Determine the (x, y) coordinate at the center of the cell enclosing the given text.  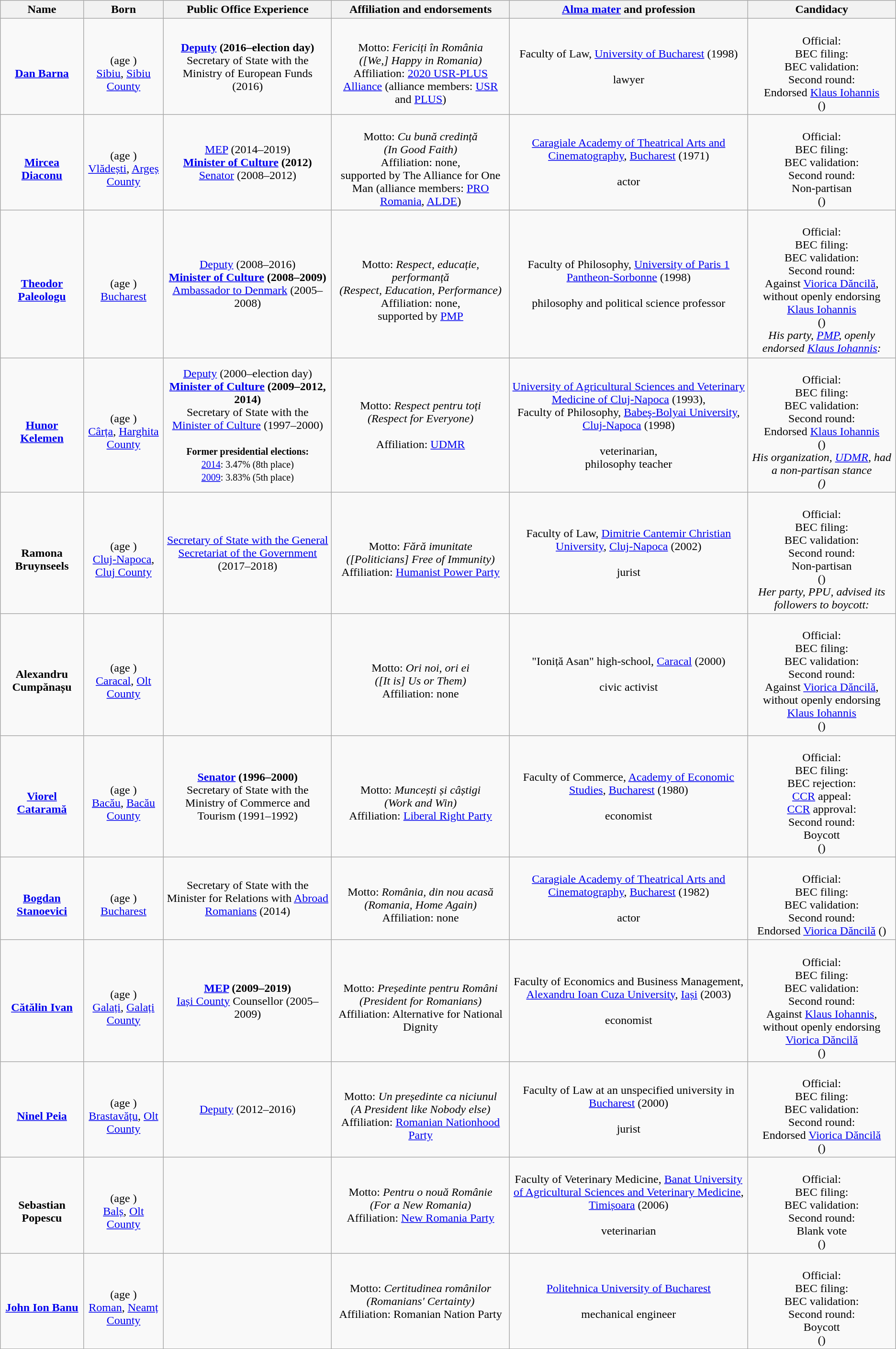
Public Office Experience (248, 10)
Official: BEC filing: BEC validation: Second round:Endorsed Klaus Iohannis()His organization, UDMR, had a non-partisan stance() (821, 425)
Faculty of Philosophy, University of Paris 1 Pantheon-Sorbonne (1998)philosophy and political science professor (628, 284)
Faculty of Law at an unspecified university in Bucharest (2000)jurist (628, 1109)
Motto: Muncești și câștigi(Work and Win)Affiliation: Liberal Right Party (421, 796)
Secretary of State with the Minister for Relations with Abroad Romanians (2014) (248, 898)
Motto: Fericiți în România([We,] Happy in Romania)Affiliation: 2020 USR-PLUS Alliance (alliance members: USR and PLUS) (421, 67)
(age )Vlădești, Argeș County (123, 162)
Affiliation and endorsements (421, 10)
Bogdan Stanoevici (42, 898)
"Ioniță Asan" high-school, Caracal (2000)civic activist (628, 674)
Viorel Cataramă (42, 796)
(age )Bacău, Bacău County (123, 796)
Cătălin Ivan (42, 1001)
Faculty of Veterinary Medicine, Banat University of Agricultural Sciences and Veterinary Medicine, Timișoara (2006)veterinarian (628, 1205)
Senator (1996–2000)Secretary of State with the Ministry of Commerce and Tourism (1991–1992) (248, 796)
(age )Cluj-Napoca, Cluj County (123, 553)
Motto: Respect, educație, performanță(Respect, Education, Performance)Affiliation: none,supported by PMP (421, 284)
Ninel Peia (42, 1109)
Official: BEC filing: BEC validation: Second round:Endorsed Viorica Dăncilă() (821, 1109)
Sebastian Popescu (42, 1205)
John Ion Banu (42, 1301)
(age )Caracal, Olt County (123, 674)
(age )Sibiu, Sibiu County (123, 67)
Official: BEC filing: BEC validation: Second round:Endorsed Viorica Dăncilă () (821, 898)
Faculty of Law, University of Bucharest (1998)lawyer (628, 67)
Official: BEC filing: BEC validation: Second round:Blank vote() (821, 1205)
Politehnica University of Bucharestmechanical engineer (628, 1301)
(age )Roman, Neamț County (123, 1301)
Hunor Kelemen (42, 425)
Name (42, 10)
Caragiale Academy of Theatrical Arts and Cinematography, Bucharest (1982)actor (628, 898)
Official: BEC filing: BEC validation: Second round:Against Klaus Iohannis, without openly endorsing Viorica Dăncilă() (821, 1001)
Motto: Respect pentru toți(Respect for Everyone)Affiliation: UDMR (421, 425)
Official: BEC filing: BEC validation: Second round:Boycott() (821, 1301)
Ramona Bruynseels (42, 553)
(age )Brastavățu, Olt County (123, 1109)
Faculty of Law, Dimitrie Cantemir Christian University, Cluj-Napoca (2002)jurist (628, 553)
Mircea Diaconu (42, 162)
Candidacy (821, 10)
Motto: Președinte pentru Români(President for Romanians)Affiliation: Alternative for National Dignity (421, 1001)
Deputy (2008–2016)Minister of Culture (2008–2009)Ambassador to Denmark (2005–2008) (248, 284)
Motto: România, din nou acasă(Romania, Home Again)Affiliation: none (421, 898)
Motto: Pentru o nouă Românie(For a New Romania)Affiliation: New Romania Party (421, 1205)
Official: BEC filing: BEC validation: Second round:Against Viorica Dăncilă, without openly endorsing Klaus Iohannis() (821, 674)
(age )Balș, Olt County (123, 1205)
Born (123, 10)
Secretary of State with the General Secretariat of the Government (2017–2018) (248, 553)
Faculty of Economics and Business Management, Alexandru Ioan Cuza University, Iași (2003)economist (628, 1001)
Faculty of Commerce, Academy of Economic Studies, Bucharest (1980)economist (628, 796)
Motto: Certitudinea românilor(Romanians' Certainty)Affiliation: Romanian Nation Party (421, 1301)
Theodor Paleologu (42, 284)
(age )Cârța, Harghita County (123, 425)
Official: BEC filing: BEC rejection: CCR appeal: CCR approval: Second round:Boycott() (821, 796)
Deputy (2016–election day)Secretary of State with the Ministry of European Funds (2016) (248, 67)
Alma mater and profession (628, 10)
Motto: Cu bună credință(In Good Faith)Affiliation: none,supported by The Alliance for One Man (alliance members: PRO Romania, ALDE) (421, 162)
Official: BEC filing: BEC validation: Second round:Non-partisan() (821, 162)
Motto: Ori noi, ori ei([It is] Us or Them)Affiliation: none (421, 674)
Alexandru Cumpănașu (42, 674)
Dan Barna (42, 67)
(age )Galați, Galați County (123, 1001)
Motto: Un președinte ca niciunul(A President like Nobody else)Affiliation: Romanian Nationhood Party (421, 1109)
Official: BEC filing: BEC validation: Second round:Non-partisan()Her party, PPU, advised its followers to boycott: (821, 553)
Official: BEC filing: BEC validation: Second round:Endorsed Klaus Iohannis() (821, 67)
Motto: Fără imunitate([Politicians] Free of Immunity)Affiliation: Humanist Power Party (421, 553)
Caragiale Academy of Theatrical Arts and Cinematography, Bucharest (1971)actor (628, 162)
MEP (2009–2019)Iași County Counsellor (2005–2009) (248, 1001)
MEP (2014–2019)Minister of Culture (2012)Senator (2008–2012) (248, 162)
Deputy (2012–2016) (248, 1109)
